Locate the cell with the specified text and output its (X, Y) center coordinate. 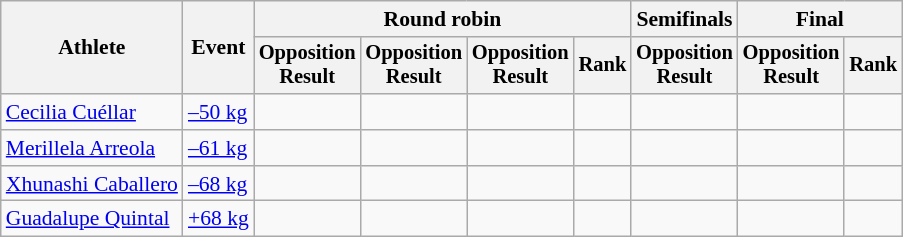
Event (218, 48)
–50 kg (218, 112)
Round robin (442, 19)
–68 kg (218, 184)
Final (820, 19)
Cecilia Cuéllar (92, 112)
–61 kg (218, 148)
Guadalupe Quintal (92, 219)
Xhunashi Caballero (92, 184)
+68 kg (218, 219)
Merillela Arreola (92, 148)
Athlete (92, 48)
Semifinals (684, 19)
